Locate the cell with the specified text and output its [X, Y] center coordinate. 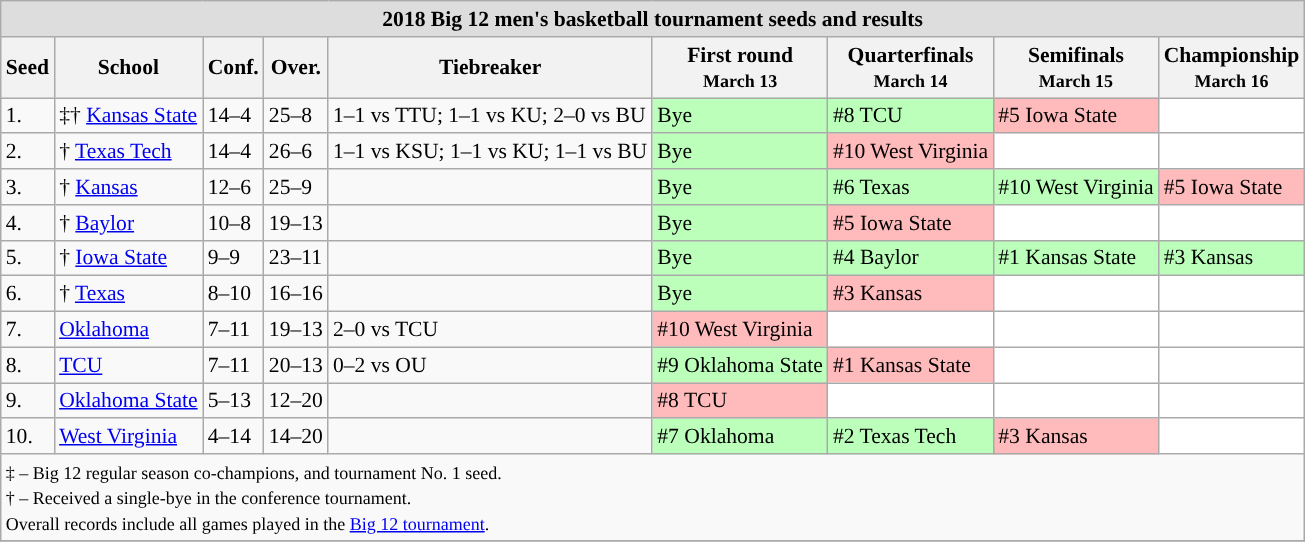
† Baylor [128, 223]
† Iowa State [128, 258]
14–20 [296, 437]
2. [28, 152]
25–8 [296, 116]
First roundMarch 13 [740, 68]
12–20 [296, 401]
Oklahoma [128, 330]
ChampionshipMarch 16 [1232, 68]
26–6 [296, 152]
Tiebreaker [490, 68]
8. [28, 365]
1–1 vs KSU; 1–1 vs KU; 1–1 vs BU [490, 152]
School [128, 68]
TCU [128, 365]
20–13 [296, 365]
Seed [28, 68]
9–9 [234, 258]
West Virginia [128, 437]
5. [28, 258]
Oklahoma State [128, 401]
2–0 vs TCU [490, 330]
#9 Oklahoma State [740, 365]
8–10 [234, 294]
† Kansas [128, 187]
† Texas Tech [128, 152]
25–9 [296, 187]
10–8 [234, 223]
2018 Big 12 men's basketball tournament seeds and results [653, 19]
1. [28, 116]
Over. [296, 68]
#6 Texas [910, 187]
1–1 vs TTU; 1–1 vs KU; 2–0 vs BU [490, 116]
16–16 [296, 294]
Conf. [234, 68]
0–2 vs OU [490, 365]
4–14 [234, 437]
SemifinalsMarch 15 [1076, 68]
9. [28, 401]
† Texas [128, 294]
‡† Kansas State [128, 116]
4. [28, 223]
6. [28, 294]
QuarterfinalsMarch 14 [910, 68]
12–6 [234, 187]
7. [28, 330]
10. [28, 437]
#7 Oklahoma [740, 437]
#4 Baylor [910, 258]
3. [28, 187]
#2 Texas Tech [910, 437]
23–11 [296, 258]
5–13 [234, 401]
